For the text-containing cell, return its midpoint in [X, Y] coordinate format. 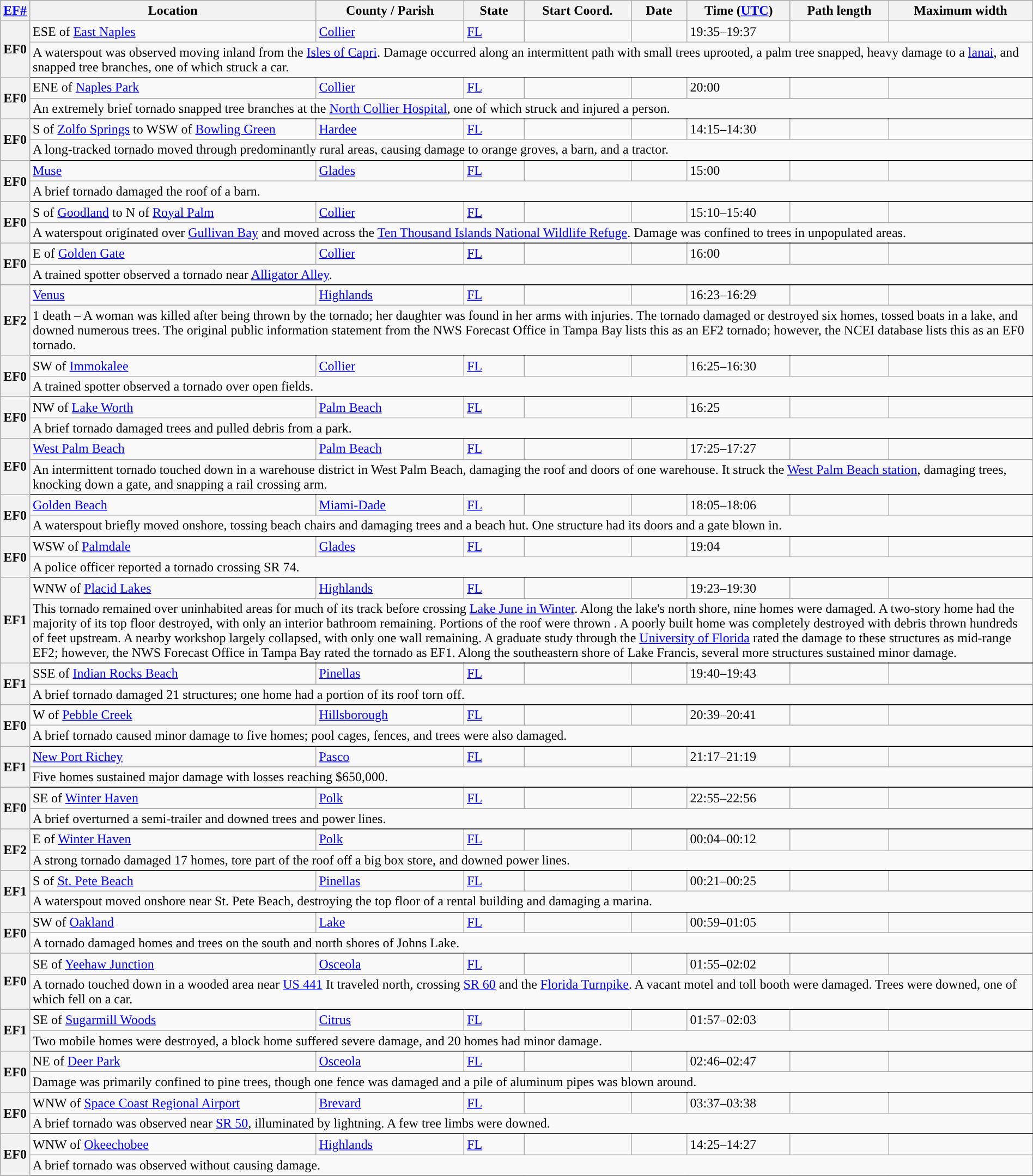
A waterspout briefly moved onshore, tossing beach chairs and damaging trees and a beach hut. One structure had its doors and a gate blown in. [531, 526]
19:23–19:30 [739, 588]
03:37–03:38 [739, 1103]
ENE of Naples Park [172, 88]
20:00 [739, 88]
A police officer reported a tornado crossing SR 74. [531, 567]
14:15–14:30 [739, 129]
19:40–19:43 [739, 673]
17:25–17:27 [739, 449]
A brief tornado damaged the roof of a barn. [531, 191]
WNW of Placid Lakes [172, 588]
Pasco [390, 757]
Two mobile homes were destroyed, a block home suffered severe damage, and 20 homes had minor damage. [531, 1041]
A brief tornado caused minor damage to five homes; pool cages, fences, and trees were also damaged. [531, 736]
SE of Yeehaw Junction [172, 964]
20:39–20:41 [739, 715]
18:05–18:06 [739, 505]
16:25 [739, 407]
00:21–00:25 [739, 881]
16:23–16:29 [739, 295]
Hillsborough [390, 715]
Hardee [390, 129]
01:57–02:03 [739, 1020]
Brevard [390, 1103]
Maximum width [961, 11]
W of Pebble Creek [172, 715]
County / Parish [390, 11]
Damage was primarily confined to pine trees, though one fence was damaged and a pile of aluminum pipes was blown around. [531, 1082]
A long-tracked tornado moved through predominantly rural areas, causing damage to orange groves, a barn, and a tractor. [531, 150]
19:35–19:37 [739, 32]
A brief overturned a semi-trailer and downed trees and power lines. [531, 819]
A trained spotter observed a tornado over open fields. [531, 387]
21:17–21:19 [739, 757]
22:55–22:56 [739, 798]
Time (UTC) [739, 11]
Venus [172, 295]
01:55–02:02 [739, 964]
State [494, 11]
New Port Richey [172, 757]
EF# [15, 11]
ESE of East Naples [172, 32]
Date [659, 11]
00:04–00:12 [739, 839]
WNW of Okeechobee [172, 1144]
A strong tornado damaged 17 homes, tore part of the roof off a big box store, and downed power lines. [531, 860]
Path length [839, 11]
Five homes sustained major damage with losses reaching $650,000. [531, 777]
A trained spotter observed a tornado near Alligator Alley. [531, 274]
WNW of Space Coast Regional Airport [172, 1103]
E of Winter Haven [172, 839]
Lake [390, 922]
S of Zolfo Springs to WSW of Bowling Green [172, 129]
Golden Beach [172, 505]
West Palm Beach [172, 449]
19:04 [739, 546]
WSW of Palmdale [172, 546]
16:25–16:30 [739, 366]
A waterspout moved onshore near St. Pete Beach, destroying the top floor of a rental building and damaging a marina. [531, 901]
Location [172, 11]
15:00 [739, 170]
14:25–14:27 [739, 1144]
NW of Lake Worth [172, 407]
15:10–15:40 [739, 212]
16:00 [739, 253]
Muse [172, 170]
SW of Immokalee [172, 366]
A brief tornado damaged trees and pulled debris from a park. [531, 428]
00:59–01:05 [739, 922]
A brief tornado was observed near SR 50, illuminated by lightning. A few tree limbs were downed. [531, 1124]
SE of Sugarmill Woods [172, 1020]
Citrus [390, 1020]
SW of Oakland [172, 922]
Miami-Dade [390, 505]
02:46–02:47 [739, 1062]
S of Goodland to N of Royal Palm [172, 212]
Start Coord. [578, 11]
A brief tornado was observed without causing damage. [531, 1165]
NE of Deer Park [172, 1062]
SSE of Indian Rocks Beach [172, 673]
SE of Winter Haven [172, 798]
An extremely brief tornado snapped tree branches at the North Collier Hospital, one of which struck and injured a person. [531, 108]
A brief tornado damaged 21 structures; one home had a portion of its roof torn off. [531, 694]
S of St. Pete Beach [172, 881]
A tornado damaged homes and trees on the south and north shores of Johns Lake. [531, 943]
E of Golden Gate [172, 253]
